Extract the (X, Y) coordinate from the center of the cell holding the provided text.  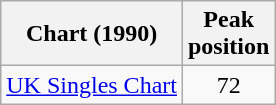
Peakposition (228, 34)
72 (228, 85)
Chart (1990) (92, 34)
UK Singles Chart (92, 85)
